Pinpoint the cell where the given text exists, returning its [X, Y] midpoint coordinate. 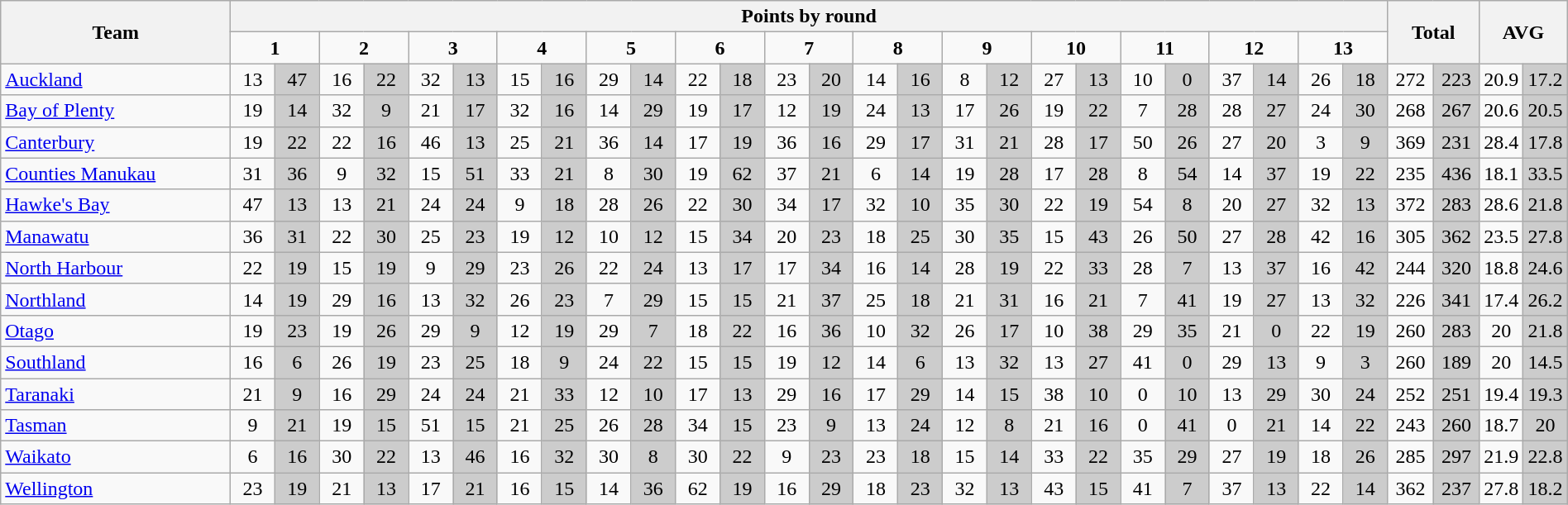
Bay of Plenty [116, 111]
252 [1411, 394]
North Harbour [116, 268]
24.6 [1546, 268]
267 [1456, 111]
Wellington [116, 488]
226 [1411, 299]
237 [1456, 488]
244 [1411, 268]
231 [1456, 142]
4 [542, 48]
17.4 [1502, 299]
18.7 [1502, 426]
17.8 [1546, 142]
Taranaki [116, 394]
21.9 [1502, 457]
Hawke's Bay [116, 205]
369 [1411, 142]
Northland [116, 299]
Waikato [116, 457]
22.8 [1546, 457]
436 [1456, 174]
Points by round [809, 17]
251 [1456, 394]
2 [364, 48]
17.2 [1546, 79]
189 [1456, 362]
26.2 [1546, 299]
18.2 [1546, 488]
1 [275, 48]
Auckland [116, 79]
372 [1411, 205]
5 [631, 48]
Manawatu [116, 236]
297 [1456, 457]
268 [1411, 111]
243 [1411, 426]
Tasman [116, 426]
20.6 [1502, 111]
19.3 [1546, 394]
18.1 [1502, 174]
235 [1411, 174]
Otago [116, 331]
20.5 [1546, 111]
223 [1456, 79]
20.9 [1502, 79]
Total [1434, 32]
341 [1456, 299]
Counties Manukau [116, 174]
305 [1411, 236]
285 [1411, 457]
18.8 [1502, 268]
Southland [116, 362]
33.5 [1546, 174]
28.4 [1502, 142]
Canterbury [116, 142]
320 [1456, 268]
272 [1411, 79]
23.5 [1502, 236]
AVG [1523, 32]
28.6 [1502, 205]
Team [116, 32]
11 [1165, 48]
14.5 [1546, 362]
19.4 [1502, 394]
